Find where the given text appears and provide that cell's center as [X, Y] coordinate. 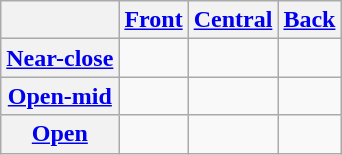
Near-close [60, 58]
Back [310, 20]
Open-mid [60, 96]
Front [154, 20]
Open [60, 134]
Central [233, 20]
